Search for the cell housing the specified text and yield its [X, Y] center coordinate. 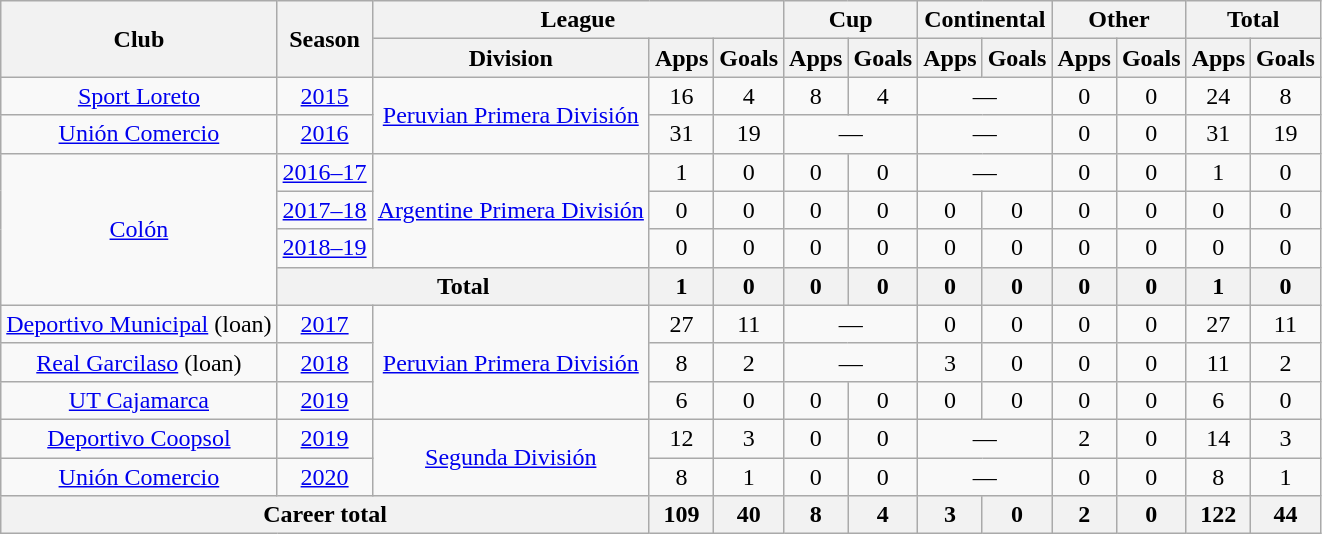
109 [681, 515]
Season [324, 39]
2018–19 [324, 248]
2015 [324, 96]
14 [1218, 438]
40 [749, 515]
Deportivo Coopsol [139, 438]
Colón [139, 229]
Division [510, 58]
2018 [324, 362]
24 [1218, 96]
Career total [326, 515]
UT Cajamarca [139, 400]
44 [1286, 515]
2020 [324, 477]
Other [1119, 20]
2016–17 [324, 172]
Continental [985, 20]
2016 [324, 134]
Cup [851, 20]
2017–18 [324, 210]
16 [681, 96]
Argentine Primera División [510, 210]
2017 [324, 324]
Segunda División [510, 457]
Sport Loreto [139, 96]
League [578, 20]
Deportivo Municipal (loan) [139, 324]
122 [1218, 515]
Club [139, 39]
12 [681, 438]
Real Garcilaso (loan) [139, 362]
